Provide the (x, y) coordinate of the cell's center where the given text is located.  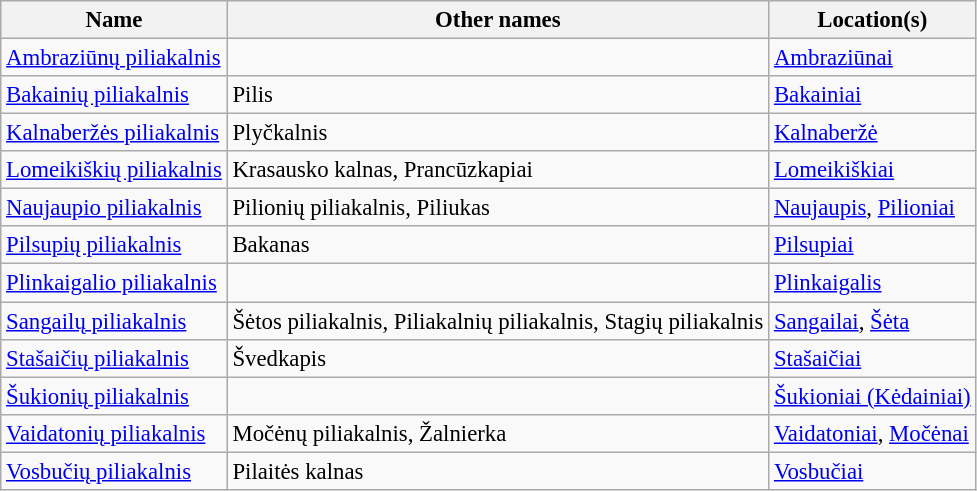
Močėnų piliakalnis, Žalnierka (498, 433)
Vaidatoniai, Močėnai (872, 433)
Other names (498, 20)
Ambraziūnai (872, 58)
Kalnaberžė (872, 133)
Name (114, 20)
Bakainių piliakalnis (114, 95)
Šėtos piliakalnis, Piliakalnių piliakalnis, Stagių piliakalnis (498, 321)
Bakanas (498, 245)
Pilsupių piliakalnis (114, 245)
Location(s) (872, 20)
Vosbučiai (872, 471)
Švedkapis (498, 358)
Šukionių piliakalnis (114, 396)
Stašaičiai (872, 358)
Plinkaigalio piliakalnis (114, 283)
Vaidatonių piliakalnis (114, 433)
Šukioniai (Kėdainiai) (872, 396)
Plyčkalnis (498, 133)
Pilaitės kalnas (498, 471)
Pilis (498, 95)
Lomeikiškiai (872, 170)
Pilionių piliakalnis, Piliukas (498, 208)
Vosbučių piliakalnis (114, 471)
Sangailai, Šėta (872, 321)
Naujaupio piliakalnis (114, 208)
Plinkaigalis (872, 283)
Stašaičių piliakalnis (114, 358)
Kalnaberžės piliakalnis (114, 133)
Krasausko kalnas, Prancūzkapiai (498, 170)
Ambraziūnų piliakalnis (114, 58)
Lomeikiškių piliakalnis (114, 170)
Sangailų piliakalnis (114, 321)
Bakainiai (872, 95)
Pilsupiai (872, 245)
Naujaupis, Pilioniai (872, 208)
